From the cell containing the given text, extract its center point as [x, y] coordinate. 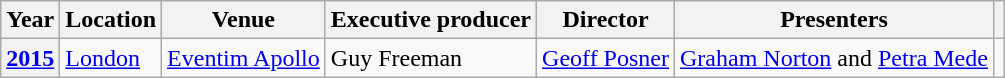
Venue [244, 20]
Eventim Apollo [244, 58]
Geoff Posner [606, 58]
Location [111, 20]
Presenters [834, 20]
Director [606, 20]
2015 [30, 58]
Executive producer [430, 20]
Graham Norton and Petra Mede [834, 58]
Year [30, 20]
London [111, 58]
Guy Freeman [430, 58]
